Locate the cell with the specified text and output its [x, y] center coordinate. 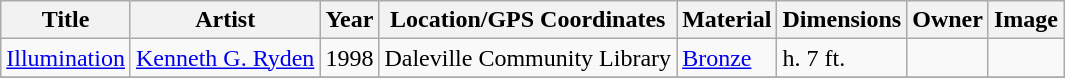
1998 [350, 58]
Daleville Community Library [528, 58]
Owner [948, 20]
Illumination [66, 58]
Material [727, 20]
Title [66, 20]
Dimensions [842, 20]
Image [1026, 20]
Location/GPS Coordinates [528, 20]
Year [350, 20]
Bronze [727, 58]
h. 7 ft. [842, 58]
Kenneth G. Ryden [224, 58]
Artist [224, 20]
